Identify which cell holds the provided text, then report its (X, Y) central coordinate. 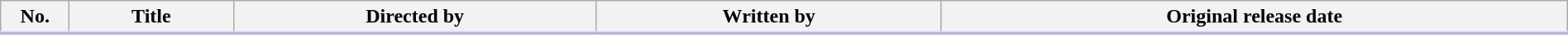
Original release date (1254, 17)
Title (151, 17)
Written by (769, 17)
No. (35, 17)
Directed by (415, 17)
